Determine the (x, y) coordinate at the center of the cell enclosing the given text.  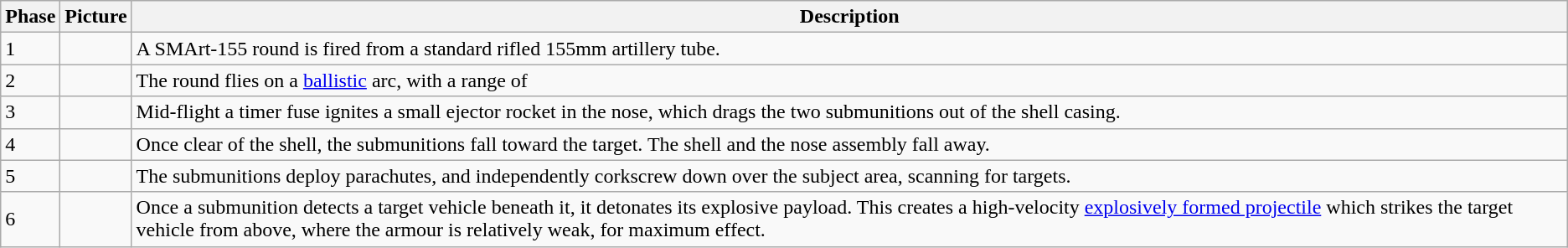
Description (849, 17)
Picture (95, 17)
A SMArt-155 round is fired from a standard rifled 155mm artillery tube. (849, 49)
Once clear of the shell, the submunitions fall toward the target. The shell and the nose assembly fall away. (849, 144)
Mid-flight a timer fuse ignites a small ejector rocket in the nose, which drags the two submunitions out of the shell casing. (849, 112)
The submunitions deploy parachutes, and independently corkscrew down over the subject area, scanning for targets. (849, 176)
The round flies on a ballistic arc, with a range of (849, 80)
5 (30, 176)
Phase (30, 17)
4 (30, 144)
6 (30, 220)
1 (30, 49)
2 (30, 80)
3 (30, 112)
